Extract the [x, y] coordinate from the center of the cell holding the provided text.  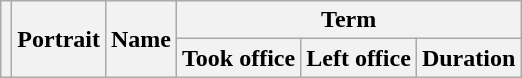
Term [349, 20]
Portrait [59, 39]
Took office [239, 58]
Duration [468, 58]
Left office [359, 58]
Name [140, 39]
